Extract the [x, y] coordinate from the center of the cell holding the provided text.  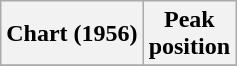
Peakposition [189, 34]
Chart (1956) [72, 34]
